Provide the (X, Y) coordinate of the cell's center where the given text is located.  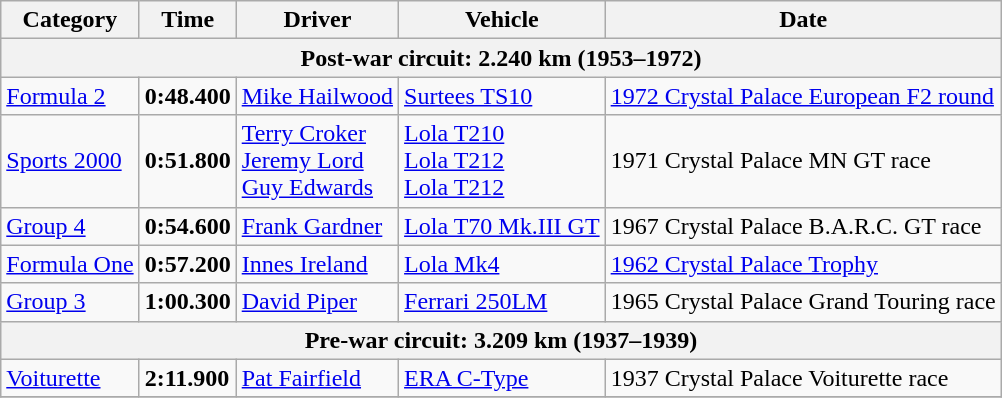
Lola T70 Mk.III GT (502, 226)
1971 Crystal Palace MN GT race (803, 161)
David Piper (317, 302)
Innes Ireland (317, 264)
0:54.600 (188, 226)
1967 Crystal Palace B.A.R.C. GT race (803, 226)
2:11.900 (188, 378)
Frank Gardner (317, 226)
0:57.200 (188, 264)
1965 Crystal Palace Grand Touring race (803, 302)
ERA C-Type (502, 378)
1:00.300 (188, 302)
Driver (317, 20)
Lola Mk4 (502, 264)
Lola T210Lola T212Lola T212 (502, 161)
Time (188, 20)
Ferrari 250LM (502, 302)
0:48.400 (188, 96)
Voiturette (70, 378)
Date (803, 20)
Pat Fairfield (317, 378)
Formula One (70, 264)
1962 Crystal Palace Trophy (803, 264)
Category (70, 20)
Pre-war circuit: 3.209 km (1937–1939) (502, 340)
0:51.800 (188, 161)
Sports 2000 (70, 161)
Surtees TS10 (502, 96)
Vehicle (502, 20)
Terry CrokerJeremy LordGuy Edwards (317, 161)
Group 4 (70, 226)
Mike Hailwood (317, 96)
Group 3 (70, 302)
1972 Crystal Palace European F2 round (803, 96)
1937 Crystal Palace Voiturette race (803, 378)
Formula 2 (70, 96)
Post-war circuit: 2.240 km (1953–1972) (502, 58)
